Scan for the cell matching the given text and deliver its (x, y) coordinate at center. 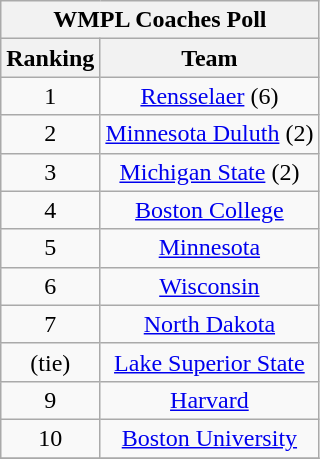
9 (50, 400)
3 (50, 172)
5 (50, 248)
Minnesota Duluth (2) (210, 134)
North Dakota (210, 324)
Rensselaer (6) (210, 96)
1 (50, 96)
(tie) (50, 362)
6 (50, 286)
WMPL Coaches Poll (160, 20)
Ranking (50, 58)
Lake Superior State (210, 362)
4 (50, 210)
Boston College (210, 210)
Team (210, 58)
10 (50, 438)
Harvard (210, 400)
2 (50, 134)
Wisconsin (210, 286)
Boston University (210, 438)
Minnesota (210, 248)
Michigan State (2) (210, 172)
7 (50, 324)
